From the cell containing the given text, extract its center point as (X, Y) coordinate. 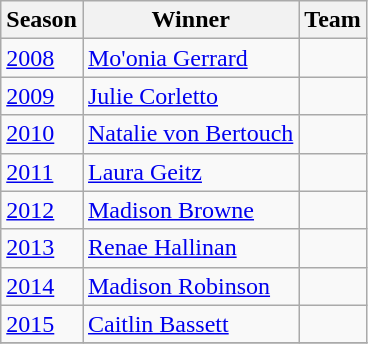
Natalie von Bertouch (190, 134)
Team (333, 20)
2008 (42, 58)
Madison Browne (190, 210)
2013 (42, 248)
2009 (42, 96)
Winner (190, 20)
Laura Geitz (190, 172)
2012 (42, 210)
Julie Corletto (190, 96)
2011 (42, 172)
Renae Hallinan (190, 248)
Caitlin Bassett (190, 324)
Season (42, 20)
2014 (42, 286)
2015 (42, 324)
Madison Robinson (190, 286)
2010 (42, 134)
Mo'onia Gerrard (190, 58)
